Provide the (X, Y) coordinate of the cell's center where the given text is located.  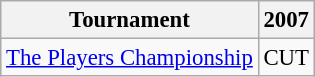
Tournament (130, 20)
2007 (286, 20)
The Players Championship (130, 58)
CUT (286, 58)
